Return [X, Y] of the center of cell containing provided text 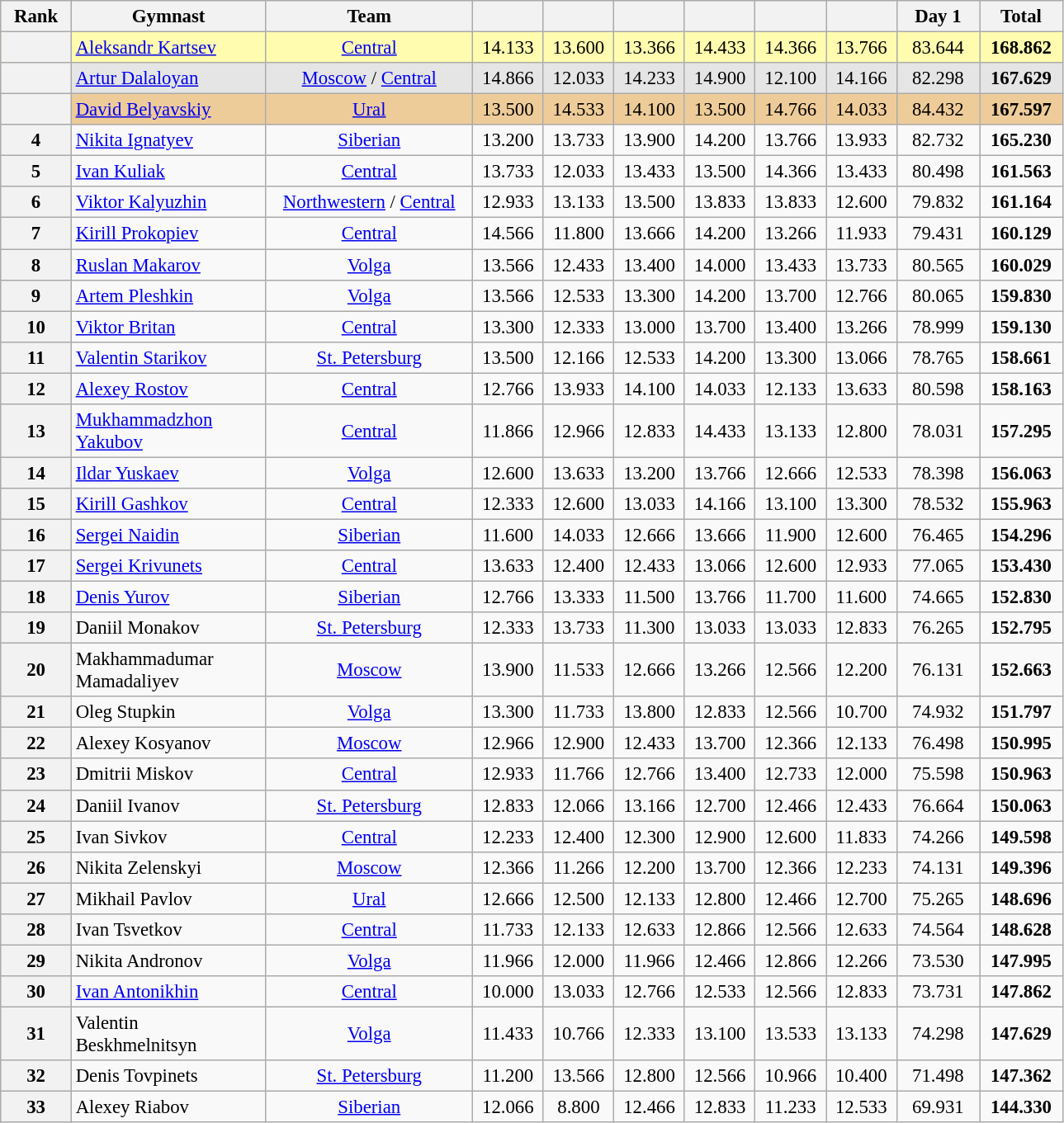
13.600 [579, 48]
13.166 [650, 805]
Mukhammadzhon Yakubov [168, 431]
8.800 [579, 1107]
12.100 [791, 78]
14.866 [508, 78]
33 [36, 1107]
Gymnast [168, 17]
165.230 [1022, 140]
Alexey Kosyanov [168, 743]
Sergei Krivunets [168, 566]
11.866 [508, 431]
150.963 [1022, 775]
30 [36, 992]
79.832 [938, 202]
8 [36, 265]
27 [36, 899]
15 [36, 504]
Mikhail Pavlov [168, 899]
157.295 [1022, 431]
10 [36, 327]
14.133 [508, 48]
11.433 [508, 1033]
150.995 [1022, 743]
Denis Yurov [168, 597]
11.200 [508, 1076]
11.266 [579, 867]
7 [36, 234]
13 [36, 431]
12 [36, 389]
75.265 [938, 899]
80.565 [938, 265]
Total [1022, 17]
80.598 [938, 389]
78.999 [938, 327]
78.532 [938, 504]
74.665 [938, 597]
13.366 [650, 48]
148.696 [1022, 899]
Denis Tovpinets [168, 1076]
168.862 [1022, 48]
76.265 [938, 628]
10.966 [791, 1076]
69.931 [938, 1107]
Valentin Beskhmelnitsyn [168, 1033]
80.065 [938, 295]
Ildar Yuskaev [168, 473]
147.995 [1022, 960]
158.163 [1022, 389]
24 [36, 805]
12.733 [791, 775]
10.700 [861, 712]
Valentin Starikov [168, 357]
Ruslan Makarov [168, 265]
Alexey Rostov [168, 389]
Kirill Gashkov [168, 504]
76.498 [938, 743]
Daniil Monakov [168, 628]
4 [36, 140]
9 [36, 295]
78.765 [938, 357]
Daniil Ivanov [168, 805]
147.362 [1022, 1076]
11.766 [579, 775]
Team [370, 17]
76.465 [938, 535]
152.663 [1022, 670]
147.629 [1022, 1033]
14.533 [579, 110]
12.266 [861, 960]
160.029 [1022, 265]
13.533 [791, 1033]
150.063 [1022, 805]
152.795 [1022, 628]
82.732 [938, 140]
153.430 [1022, 566]
155.963 [1022, 504]
158.661 [1022, 357]
73.530 [938, 960]
144.330 [1022, 1107]
74.131 [938, 867]
31 [36, 1033]
11.300 [650, 628]
10.766 [579, 1033]
Moscow / Central [370, 78]
Makhammadumar Mamadaliyev [168, 670]
11.500 [650, 597]
156.063 [1022, 473]
Ivan Kuliak [168, 172]
Kirill Prokopiev [168, 234]
12.300 [650, 837]
84.432 [938, 110]
11.233 [791, 1107]
Artem Pleshkin [168, 295]
161.563 [1022, 172]
Sergei Naidin [168, 535]
71.498 [938, 1076]
167.629 [1022, 78]
14.233 [650, 78]
28 [36, 930]
74.932 [938, 712]
5 [36, 172]
Rank [36, 17]
148.628 [1022, 930]
Alexey Riabov [168, 1107]
154.296 [1022, 535]
76.131 [938, 670]
161.164 [1022, 202]
11.900 [791, 535]
11.700 [791, 597]
29 [36, 960]
10.000 [508, 992]
11.833 [861, 837]
25 [36, 837]
151.797 [1022, 712]
13.800 [650, 712]
147.862 [1022, 992]
74.266 [938, 837]
76.664 [938, 805]
Nikita Ignatyev [168, 140]
80.498 [938, 172]
6 [36, 202]
Nikita Zelenskyi [168, 867]
Dmitrii Miskov [168, 775]
12.500 [579, 899]
23 [36, 775]
11 [36, 357]
12.166 [579, 357]
17 [36, 566]
10.400 [861, 1076]
Ivan Tsvetkov [168, 930]
David Belyavskiy [168, 110]
Viktor Kalyuzhin [168, 202]
149.598 [1022, 837]
19 [36, 628]
149.396 [1022, 867]
159.130 [1022, 327]
82.298 [938, 78]
167.597 [1022, 110]
Northwestern / Central [370, 202]
78.031 [938, 431]
14.766 [791, 110]
11.933 [861, 234]
Viktor Britan [168, 327]
Oleg Stupkin [168, 712]
13.333 [579, 597]
Aleksandr Kartsev [168, 48]
18 [36, 597]
75.598 [938, 775]
32 [36, 1076]
Nikita Andronov [168, 960]
74.298 [938, 1033]
Ivan Sivkov [168, 837]
83.644 [938, 48]
159.830 [1022, 295]
Ivan Antonikhin [168, 992]
78.398 [938, 473]
13.000 [650, 327]
Day 1 [938, 17]
11.800 [579, 234]
21 [36, 712]
152.830 [1022, 597]
Artur Dalaloyan [168, 78]
14.900 [720, 78]
77.065 [938, 566]
22 [36, 743]
20 [36, 670]
73.731 [938, 992]
16 [36, 535]
160.129 [1022, 234]
14 [36, 473]
11.533 [579, 670]
26 [36, 867]
79.431 [938, 234]
14.566 [508, 234]
74.564 [938, 930]
14.000 [720, 265]
